Identify which cell holds the provided text, then report its (X, Y) central coordinate. 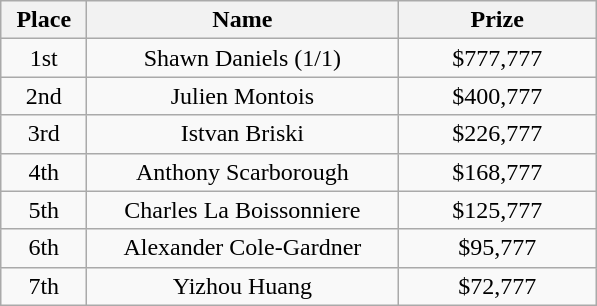
7th (44, 286)
Shawn Daniels (1/1) (242, 58)
6th (44, 248)
$125,777 (498, 210)
2nd (44, 96)
$777,777 (498, 58)
Julien Montois (242, 96)
Name (242, 20)
Yizhou Huang (242, 286)
$168,777 (498, 172)
5th (44, 210)
Anthony Scarborough (242, 172)
Charles La Boissonniere (242, 210)
1st (44, 58)
Alexander Cole-Gardner (242, 248)
Istvan Briski (242, 134)
$95,777 (498, 248)
3rd (44, 134)
$226,777 (498, 134)
Prize (498, 20)
$72,777 (498, 286)
Place (44, 20)
4th (44, 172)
$400,777 (498, 96)
